Pinpoint the cell where the given text exists, returning its (X, Y) midpoint coordinate. 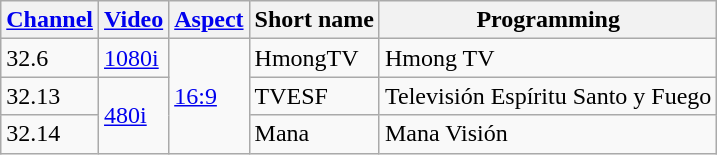
Televisión Espíritu Santo y Fuego (548, 96)
HmongTV (314, 58)
Mana (314, 134)
1080i (134, 58)
Hmong TV (548, 58)
Short name (314, 20)
32.14 (50, 134)
Programming (548, 20)
32.6 (50, 58)
Channel (50, 20)
Aspect (209, 20)
480i (134, 115)
TVESF (314, 96)
Video (134, 20)
32.13 (50, 96)
16:9 (209, 96)
Mana Visión (548, 134)
